Detect which cell encompasses the target text, then output its [X, Y] center coordinate. 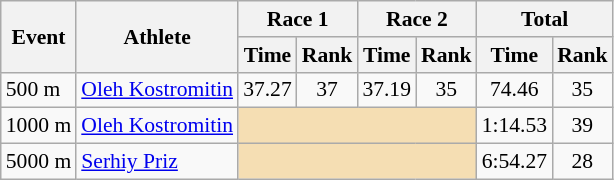
500 m [38, 90]
5000 m [38, 162]
37.19 [386, 90]
37 [328, 90]
Race 2 [416, 19]
Serhiy Priz [157, 162]
1000 m [38, 126]
28 [582, 162]
74.46 [514, 90]
37.27 [268, 90]
Event [38, 36]
39 [582, 126]
1:14.53 [514, 126]
Athlete [157, 36]
Total [545, 19]
6:54.27 [514, 162]
Race 1 [298, 19]
